Provide the (X, Y) coordinate of the cell's center where the given text is located.  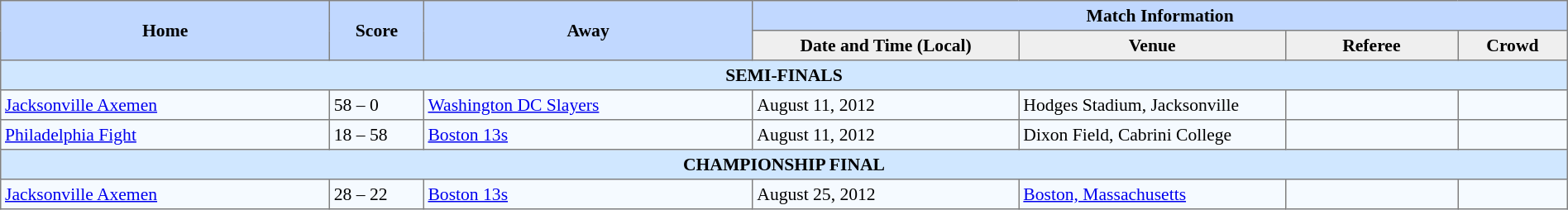
Score (377, 31)
58 – 0 (377, 105)
Away (588, 31)
Hodges Stadium, Jacksonville (1152, 105)
Referee (1371, 45)
Philadelphia Fight (165, 135)
Date and Time (Local) (886, 45)
August 25, 2012 (886, 194)
Dixon Field, Cabrini College (1152, 135)
Match Information (1159, 16)
Crowd (1513, 45)
SEMI-FINALS (784, 75)
Venue (1152, 45)
Boston, Massachusetts (1152, 194)
18 – 58 (377, 135)
Home (165, 31)
CHAMPIONSHIP FINAL (784, 165)
28 – 22 (377, 194)
Washington DC Slayers (588, 105)
